From the cell containing the given text, extract its center point as [X, Y] coordinate. 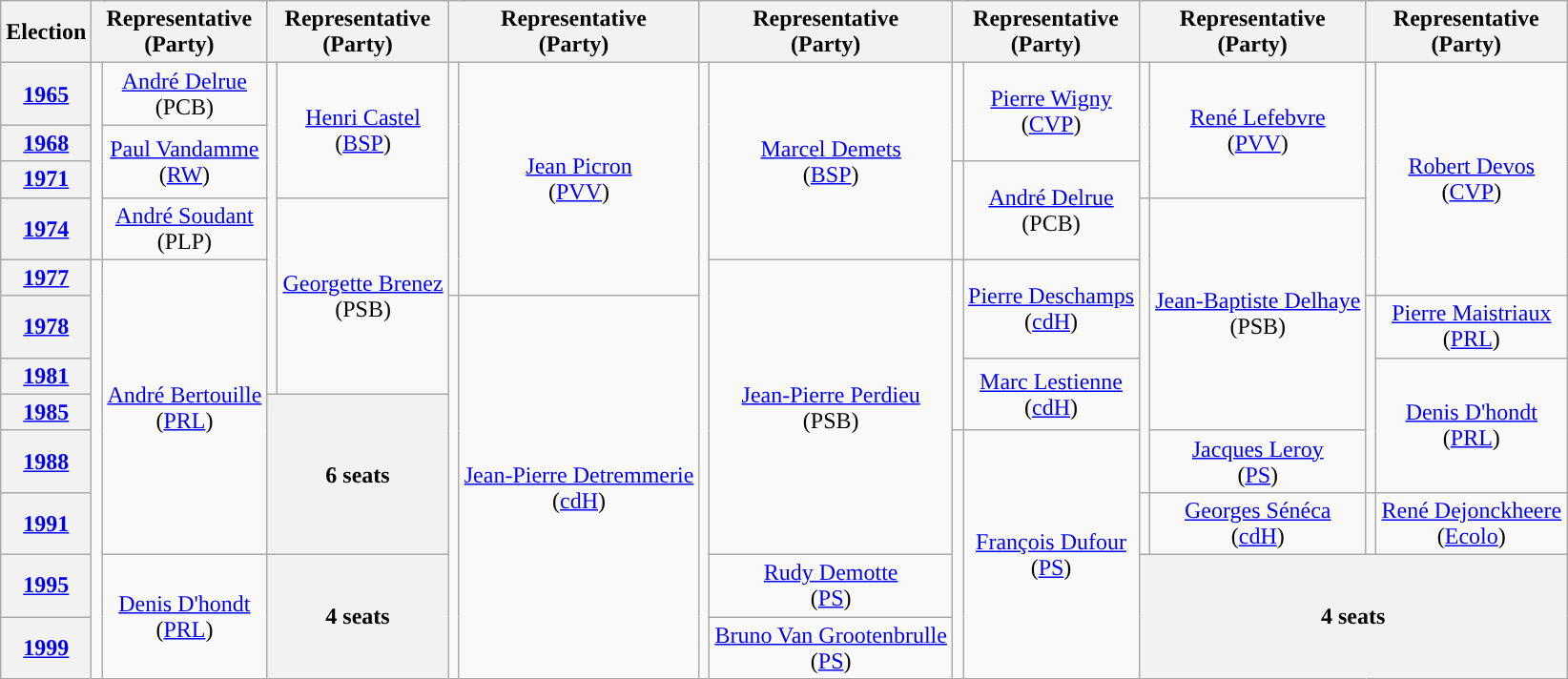
Pierre Wigny(CVP) [1051, 113]
1977 [46, 278]
Henri Castel(BSP) [362, 130]
Jean-Pierre Perdieu(PSB) [832, 406]
1974 [46, 229]
1965 [46, 93]
André Bertouille(PRL) [185, 406]
1999 [46, 647]
1985 [46, 412]
1995 [46, 586]
Bruno Van Grootenbrulle(PS) [832, 647]
Pierre Maistriaux(PRL) [1472, 326]
Robert Devos(CVP) [1472, 179]
1978 [46, 326]
Election [46, 32]
1991 [46, 523]
Marc Lestienne(cdH) [1051, 394]
Georges Sénéca(cdH) [1258, 523]
1968 [46, 143]
Jacques Leroy(PS) [1258, 462]
1981 [46, 376]
6 seats [358, 474]
René Dejonckheere(Ecolo) [1472, 523]
Jean Picron(PVV) [579, 179]
Marcel Demets(BSP) [832, 161]
Rudy Demotte(PS) [832, 586]
André Soudant(PLP) [185, 229]
René Lefebvre(PVV) [1258, 130]
François Dufour(PS) [1051, 554]
Georgette Brenez(PSB) [362, 296]
Jean-Baptiste Delhaye(PSB) [1258, 314]
1971 [46, 179]
Pierre Deschamps(cdH) [1051, 309]
Paul Vandamme(RW) [185, 161]
1988 [46, 462]
Jean-Pierre Detremmerie(cdH) [579, 486]
